Determine the [x, y] coordinate at the center of the cell enclosing the given text.  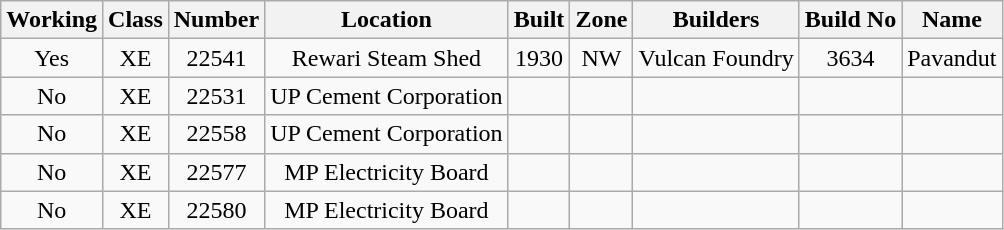
22531 [216, 96]
22541 [216, 58]
Working [52, 20]
Location [386, 20]
Zone [602, 20]
Pavandut [952, 58]
Number [216, 20]
22577 [216, 172]
NW [602, 58]
Class [136, 20]
Yes [52, 58]
Build No [850, 20]
3634 [850, 58]
1930 [539, 58]
Rewari Steam Shed [386, 58]
22580 [216, 210]
Name [952, 20]
Built [539, 20]
Builders [716, 20]
22558 [216, 134]
Vulcan Foundry [716, 58]
